Return the [X, Y] coordinate for the center point of the cell that contains the specified text.  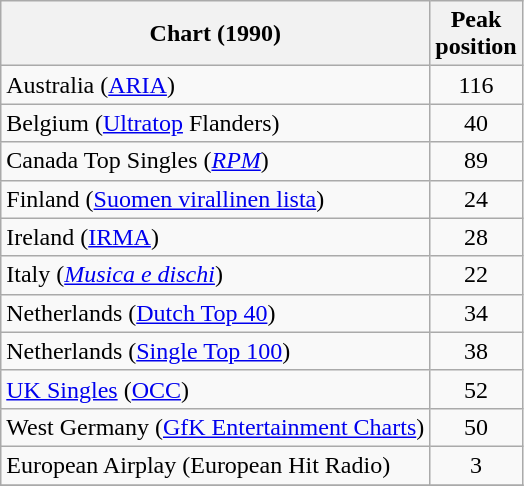
34 [476, 313]
UK Singles (OCC) [216, 389]
Netherlands (Dutch Top 40) [216, 313]
Italy (Musica e dischi) [216, 275]
3 [476, 465]
89 [476, 161]
116 [476, 85]
52 [476, 389]
European Airplay (European Hit Radio) [216, 465]
Belgium (Ultratop Flanders) [216, 123]
Canada Top Singles (RPM) [216, 161]
Finland (Suomen virallinen lista) [216, 199]
38 [476, 351]
Ireland (IRMA) [216, 237]
24 [476, 199]
28 [476, 237]
22 [476, 275]
Chart (1990) [216, 34]
West Germany (GfK Entertainment Charts) [216, 427]
40 [476, 123]
Australia (ARIA) [216, 85]
Peakposition [476, 34]
50 [476, 427]
Netherlands (Single Top 100) [216, 351]
